Extract the (x, y) coordinate from the center of the cell holding the provided text.  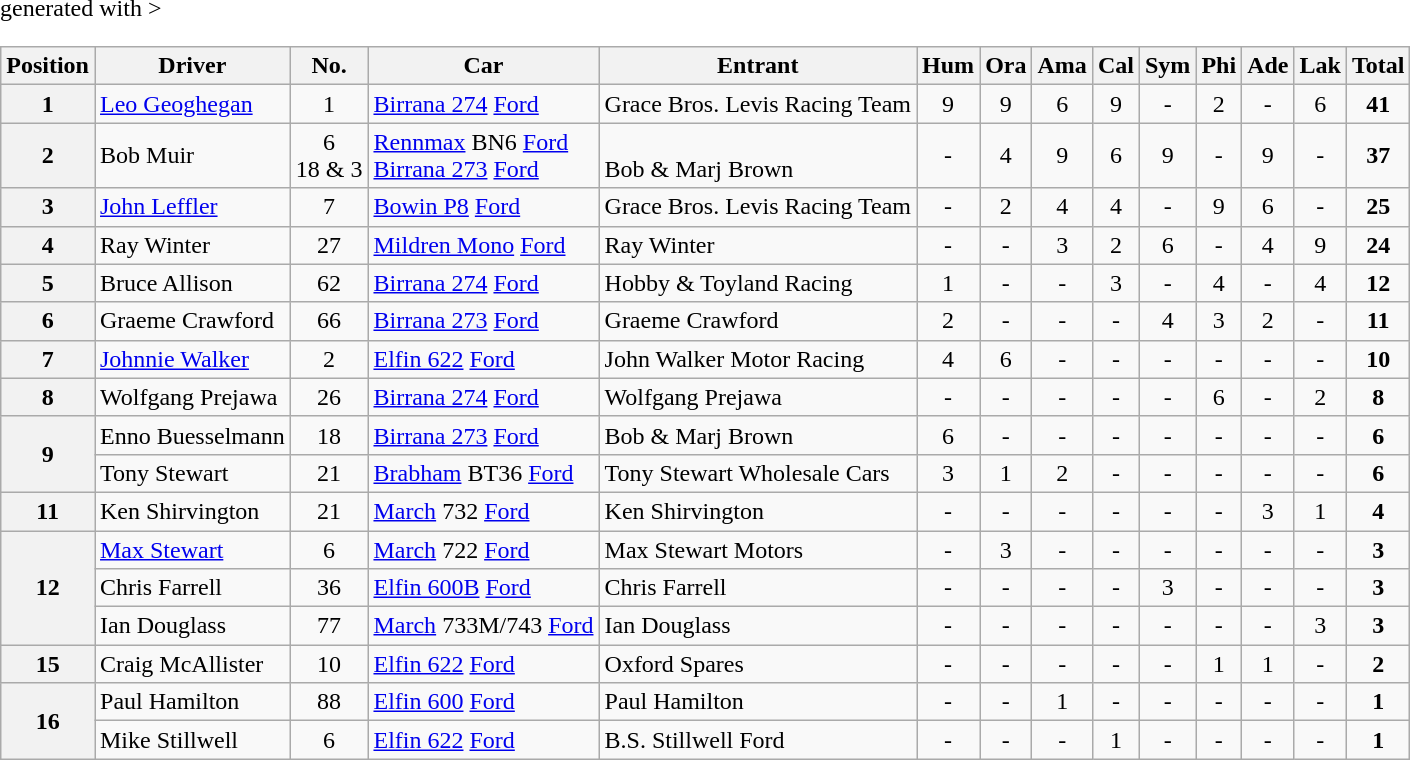
Hum (948, 66)
Craig McAllister (192, 664)
March 722 Ford (484, 549)
Max Stewart (192, 549)
77 (329, 626)
Cal (1116, 66)
Mildren Mono Ford (484, 245)
15 (48, 664)
Ade (1268, 66)
Tony Stewart Wholesale Cars (758, 473)
Lak (1320, 66)
618 & 3 (329, 156)
Phi (1219, 66)
Driver (192, 66)
March 732 Ford (484, 511)
Bowin P8 Ford (484, 207)
Bruce Allison (192, 283)
24 (1378, 245)
John Walker Motor Racing (758, 359)
Ama (1062, 66)
36 (329, 588)
Position (48, 66)
26 (329, 397)
Total (1378, 66)
Tony Stewart (192, 473)
Bob Muir (192, 156)
Rennmax BN6 Ford Birrana 273 Ford (484, 156)
Entrant (758, 66)
John Leffler (192, 207)
18 (329, 435)
25 (1378, 207)
27 (329, 245)
Elfin 600B Ford (484, 588)
Hobby & Toyland Racing (758, 283)
66 (329, 321)
Ora (1006, 66)
Max Stewart Motors (758, 549)
Enno Buesselmann (192, 435)
41 (1378, 104)
62 (329, 283)
March 733M/743 Ford (484, 626)
No. (329, 66)
5 (48, 283)
Oxford Spares (758, 664)
Car (484, 66)
16 (48, 721)
37 (1378, 156)
88 (329, 702)
Leo Geoghegan (192, 104)
Mike Stillwell (192, 740)
B.S. Stillwell Ford (758, 740)
Brabham BT36 Ford (484, 473)
Elfin 600 Ford (484, 702)
Johnnie Walker (192, 359)
Sym (1167, 66)
